Scan for the cell matching the given text and deliver its (x, y) coordinate at center. 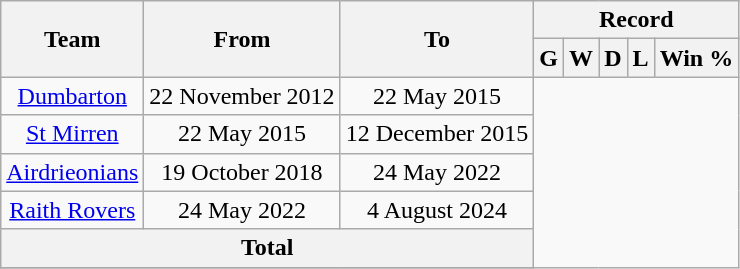
12 December 2015 (437, 134)
Team (72, 39)
To (437, 39)
St Mirren (72, 134)
Record (636, 20)
Airdrieonians (72, 172)
19 October 2018 (242, 172)
Win % (696, 58)
Total (268, 248)
Raith Rovers (72, 210)
D (613, 58)
G (549, 58)
From (242, 39)
4 August 2024 (437, 210)
Dumbarton (72, 96)
22 November 2012 (242, 96)
L (640, 58)
W (582, 58)
